Provide the (x, y) coordinate of the cell's center where the given text is located.  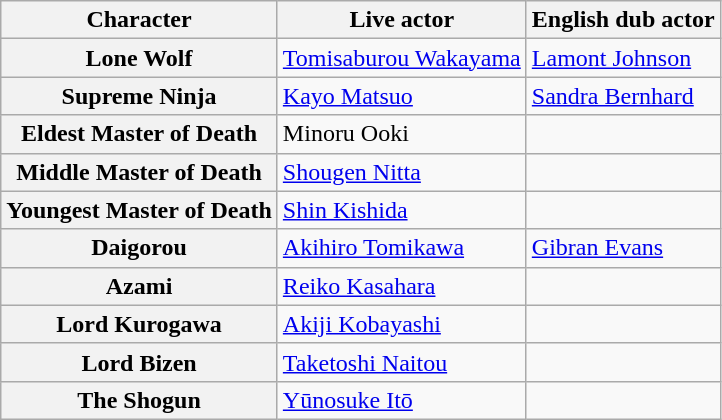
Lord Bizen (140, 362)
The Shogun (140, 400)
Eldest Master of Death (140, 134)
Kayo Matsuo (402, 96)
Reiko Kasahara (402, 286)
Lone Wolf (140, 58)
Daigorou (140, 248)
Shougen Nitta (402, 172)
Shin Kishida (402, 210)
Gibran Evans (623, 248)
Lord Kurogawa (140, 324)
Minoru Ooki (402, 134)
Akiji Kobayashi (402, 324)
English dub actor (623, 20)
Lamont Johnson (623, 58)
Supreme Ninja (140, 96)
Middle Master of Death (140, 172)
Azami (140, 286)
Youngest Master of Death (140, 210)
Taketoshi Naitou (402, 362)
Yūnosuke Itō (402, 400)
Akihiro Tomikawa (402, 248)
Live actor (402, 20)
Tomisaburou Wakayama (402, 58)
Character (140, 20)
Sandra Bernhard (623, 96)
